Identify which cell holds the provided text, then report its [X, Y] central coordinate. 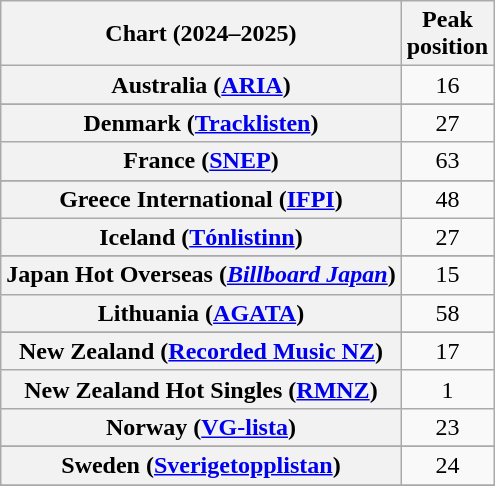
23 [447, 427]
15 [447, 275]
58 [447, 313]
Iceland (Tónlistinn) [201, 237]
Sweden (Sverigetopplistan) [201, 465]
Norway (VG-lista) [201, 427]
Lithuania (AGATA) [201, 313]
Peakposition [447, 34]
1 [447, 389]
Greece International (IFPI) [201, 199]
16 [447, 85]
Chart (2024–2025) [201, 34]
France (SNEP) [201, 161]
New Zealand Hot Singles (RMNZ) [201, 389]
Australia (ARIA) [201, 85]
63 [447, 161]
17 [447, 351]
New Zealand (Recorded Music NZ) [201, 351]
Denmark (Tracklisten) [201, 123]
Japan Hot Overseas (Billboard Japan) [201, 275]
48 [447, 199]
24 [447, 465]
